Identify which cell holds the provided text, then report its [X, Y] central coordinate. 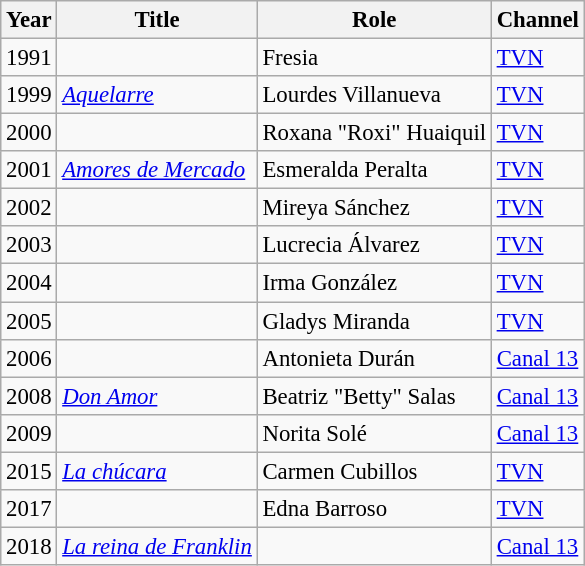
Role [374, 20]
2001 [29, 170]
2000 [29, 133]
2009 [29, 433]
Roxana "Roxi" Huaiquil [374, 133]
Esmeralda Peralta [374, 170]
Norita Solé [374, 433]
Year [29, 20]
2015 [29, 471]
Amores de Mercado [157, 170]
La chúcara [157, 471]
Title [157, 20]
Gladys Miranda [374, 321]
Lourdes Villanueva [374, 95]
2018 [29, 546]
2005 [29, 321]
Mireya Sánchez [374, 208]
Irma González [374, 283]
2004 [29, 283]
Fresia [374, 58]
Lucrecia Álvarez [374, 245]
Beatriz "Betty" Salas [374, 396]
2006 [29, 358]
2008 [29, 396]
Antonieta Durán [374, 358]
Carmen Cubillos [374, 471]
2002 [29, 208]
2017 [29, 509]
Don Amor [157, 396]
Channel [538, 20]
La reina de Franklin [157, 546]
2003 [29, 245]
Edna Barroso [374, 509]
Aquelarre [157, 95]
1999 [29, 95]
1991 [29, 58]
